Output the (x, y) coordinate of the center of the cell containing the given text.  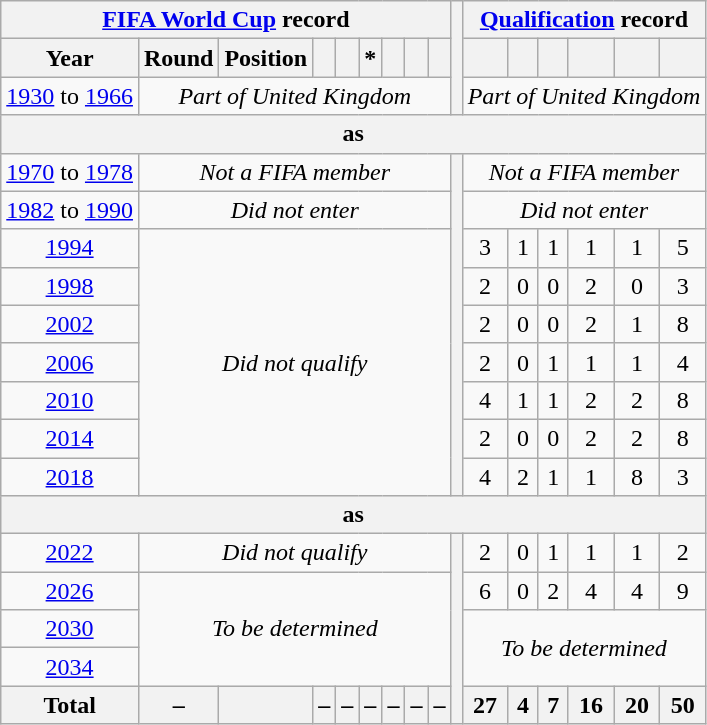
2034 (70, 667)
20 (637, 705)
Round (178, 58)
Qualification record (584, 20)
2030 (70, 629)
2026 (70, 591)
2014 (70, 438)
1970 to 1978 (70, 172)
Year (70, 58)
1930 to 1966 (70, 96)
2018 (70, 477)
1994 (70, 248)
9 (683, 591)
1998 (70, 286)
6 (485, 591)
2010 (70, 400)
7 (553, 705)
27 (485, 705)
* (370, 58)
1982 to 1990 (70, 210)
5 (683, 248)
FIFA World Cup record (226, 20)
Position (266, 58)
50 (683, 705)
2006 (70, 362)
2002 (70, 324)
16 (591, 705)
2022 (70, 553)
Total (70, 705)
